Identify which cell holds the provided text, then report its [x, y] central coordinate. 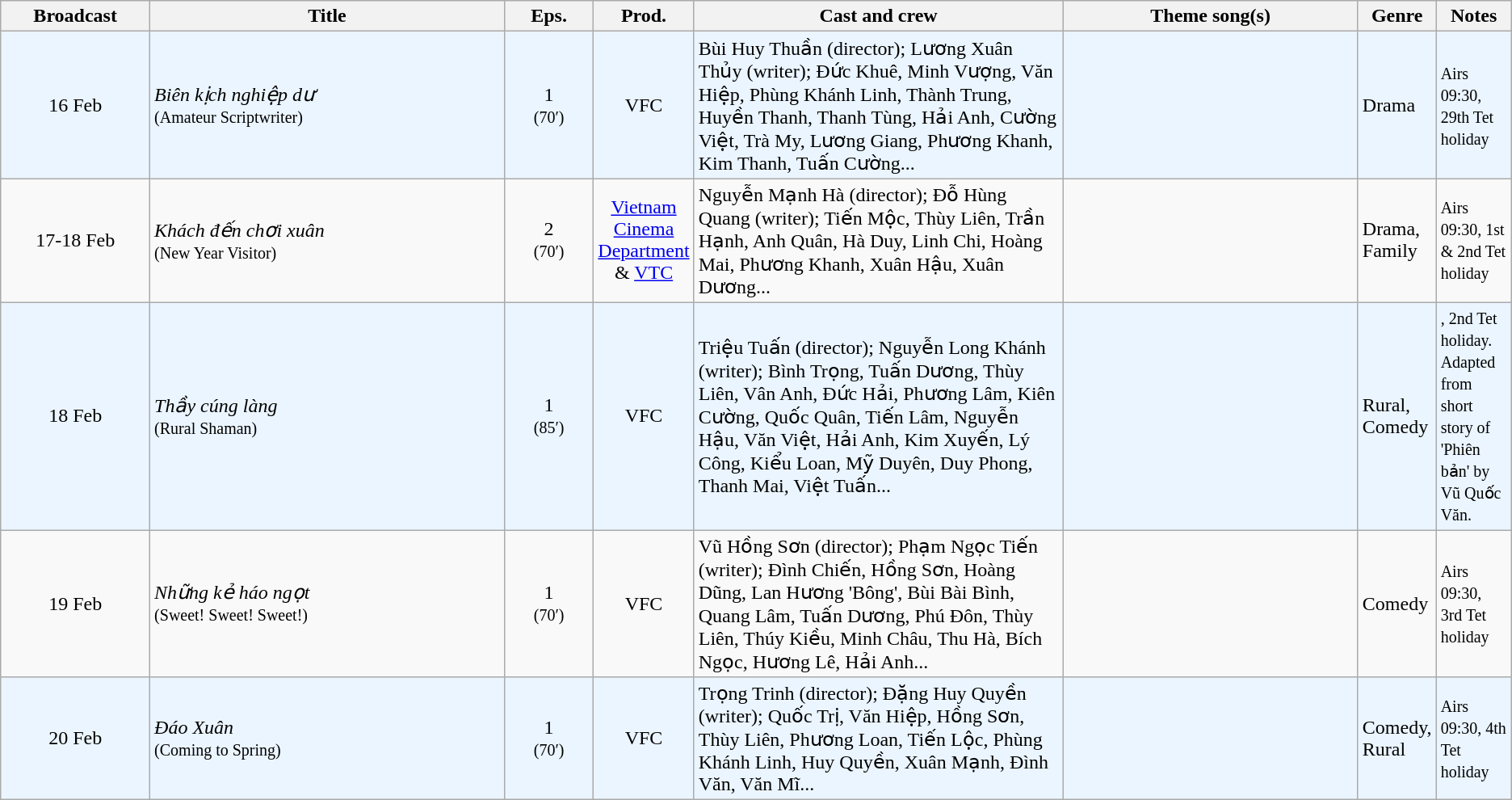
16 Feb [76, 105]
Những kẻ háo ngọt (Sweet! Sweet! Sweet!) [328, 604]
Biên kịch nghiệp dư (Amateur Scriptwriter) [328, 105]
Rural, Comedy [1397, 415]
1(85′) [549, 415]
20 Feb [76, 739]
18 Feb [76, 415]
Drama [1397, 105]
Khách đến chơi xuân (New Year Visitor) [328, 241]
Notes [1473, 16]
2(70′) [549, 241]
Airs 09:30, 1st & 2nd Tet holiday [1473, 241]
Title [328, 16]
Eps. [549, 16]
Airs 09:30, 4th Tet holiday [1473, 739]
Genre [1397, 16]
Prod. [644, 16]
Thầy cúng làng (Rural Shaman) [328, 415]
Airs 09:30, 3rd Tet holiday [1473, 604]
Comedy [1397, 604]
Cast and crew [879, 16]
, 2nd Tet holiday.Adapted from short story of 'Phiên bản' by Vũ Quốc Văn. [1473, 415]
Drama, Family [1397, 241]
Vietnam Cinema Department & VTC [644, 241]
Broadcast [76, 16]
Airs 09:30, 29th Tet holiday [1473, 105]
Đáo Xuân (Coming to Spring) [328, 739]
19 Feb [76, 604]
Comedy, Rural [1397, 739]
Theme song(s) [1210, 16]
17-18 Feb [76, 241]
